Locate the cell with the specified text and output its [x, y] center coordinate. 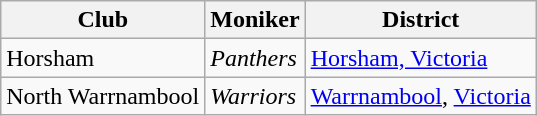
Warriors [255, 96]
Club [103, 20]
Horsham, Victoria [420, 58]
Moniker [255, 20]
Warrnambool, Victoria [420, 96]
Horsham [103, 58]
District [420, 20]
Panthers [255, 58]
North Warrnambool [103, 96]
